Pinpoint the cell where the given text exists, returning its (x, y) midpoint coordinate. 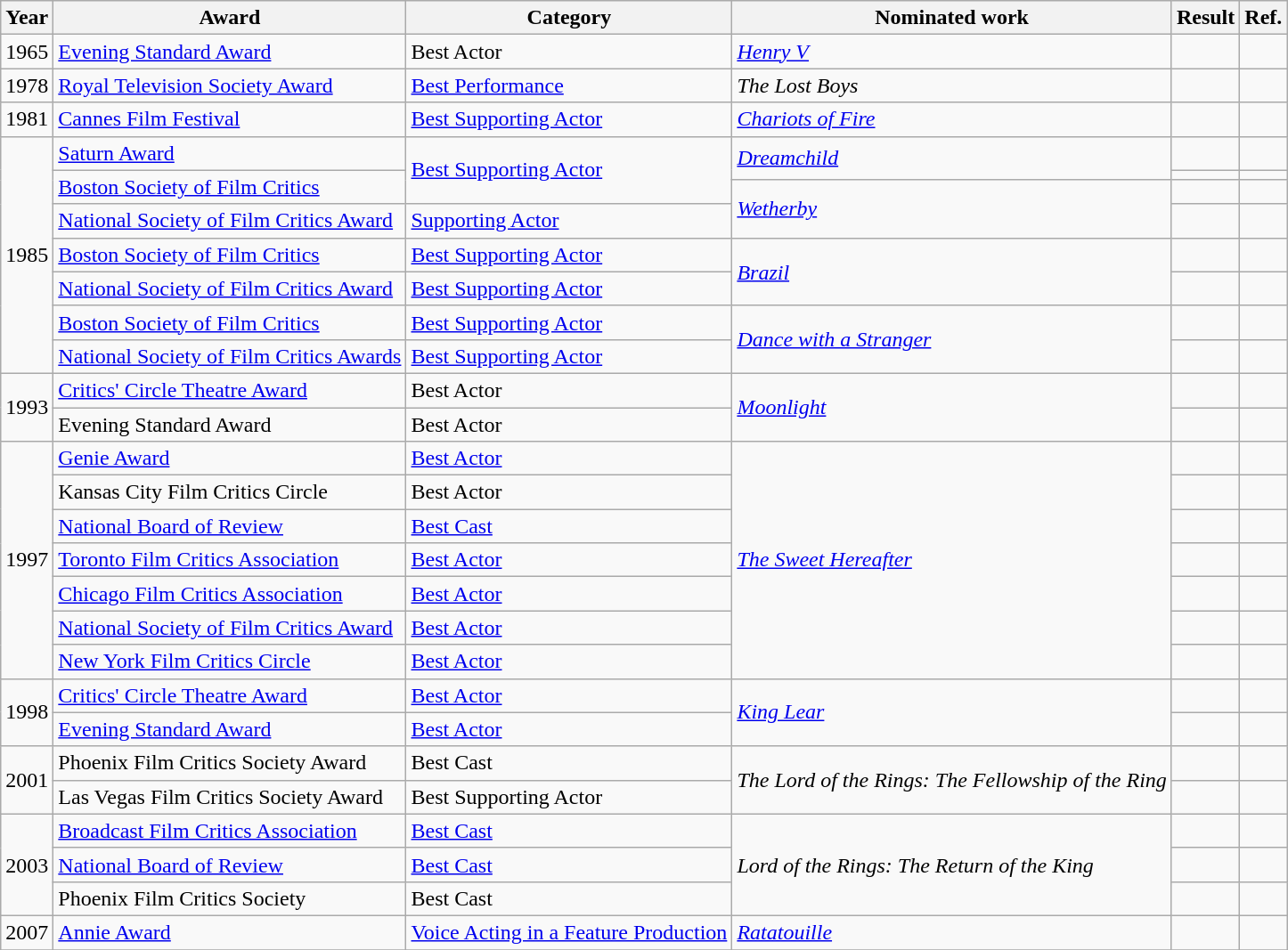
1997 (27, 560)
Year (27, 18)
Ref. (1263, 18)
Chicago Film Critics Association (230, 594)
Ratatouille (952, 932)
Award (230, 18)
Royal Television Society Award (230, 85)
King Lear (952, 712)
1965 (27, 52)
Voice Acting in a Feature Production (569, 932)
Genie Award (230, 459)
The Lord of the Rings: The Fellowship of the Ring (952, 780)
1978 (27, 85)
2003 (27, 865)
Broadcast Film Critics Association (230, 831)
1981 (27, 119)
Best Performance (569, 85)
Moonlight (952, 407)
Phoenix Film Critics Society Award (230, 763)
Dreamchild (952, 158)
2007 (27, 932)
Dance with a Stranger (952, 339)
1985 (27, 255)
Nominated work (952, 18)
The Sweet Hereafter (952, 560)
1993 (27, 407)
Las Vegas Film Critics Society Award (230, 797)
New York Film Critics Circle (230, 662)
1998 (27, 712)
National Society of Film Critics Awards (230, 356)
2001 (27, 780)
Henry V (952, 52)
Chariots of Fire (952, 119)
Phoenix Film Critics Society (230, 898)
Kansas City Film Critics Circle (230, 492)
Wetherby (952, 208)
Cannes Film Festival (230, 119)
Lord of the Rings: The Return of the King (952, 865)
Result (1205, 18)
Category (569, 18)
Annie Award (230, 932)
Supporting Actor (569, 221)
The Lost Boys (952, 85)
Toronto Film Critics Association (230, 560)
Brazil (952, 272)
Saturn Award (230, 153)
